Return the (x, y) coordinate for the center point of the cell that contains the specified text.  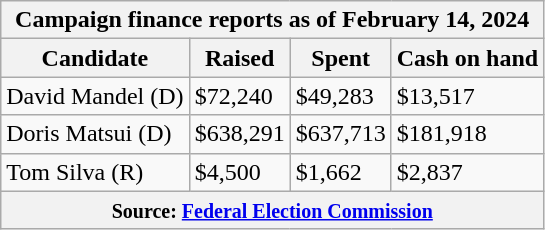
Source: Federal Election Commission (272, 210)
$2,837 (467, 172)
$49,283 (340, 96)
$4,500 (240, 172)
$181,918 (467, 134)
Campaign finance reports as of February 14, 2024 (272, 20)
$72,240 (240, 96)
Candidate (95, 58)
Tom Silva (R) (95, 172)
Cash on hand (467, 58)
David Mandel (D) (95, 96)
Raised (240, 58)
$637,713 (340, 134)
$13,517 (467, 96)
Spent (340, 58)
Doris Matsui (D) (95, 134)
$1,662 (340, 172)
$638,291 (240, 134)
